For the text-containing cell, return its midpoint in [x, y] coordinate format. 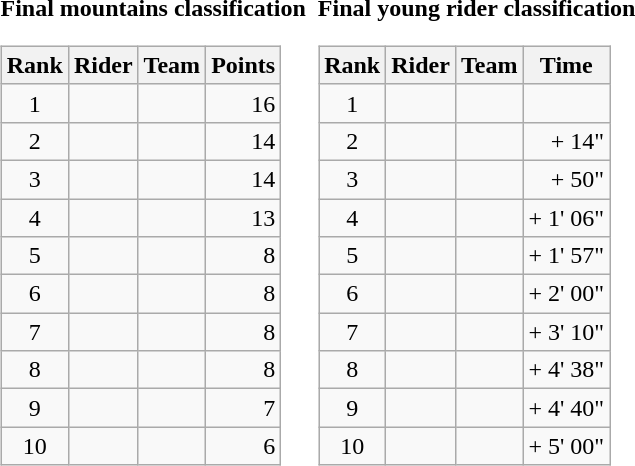
Time [566, 65]
+ 14" [566, 141]
+ 3' 10" [566, 332]
+ 5' 00" [566, 446]
+ 1' 06" [566, 217]
+ 4' 40" [566, 408]
+ 1' 57" [566, 256]
+ 50" [566, 179]
+ 2' 00" [566, 294]
Points [244, 65]
16 [244, 103]
13 [244, 217]
+ 4' 38" [566, 370]
